Determine the (x, y) coordinate at the center of the cell enclosing the given text.  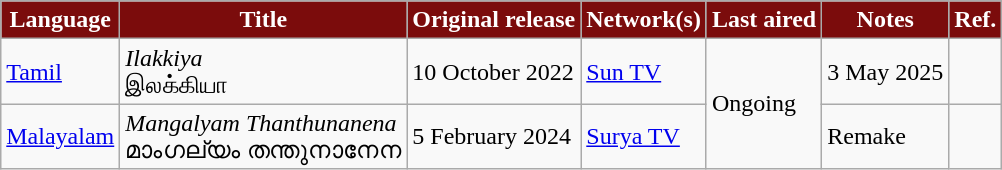
Tamil (60, 72)
10 October 2022 (494, 72)
Malayalam (60, 136)
Title (264, 20)
5 February 2024 (494, 136)
3 May 2025 (886, 72)
Last aired (764, 20)
Sun TV (644, 72)
Language (60, 20)
Ilakkiya இலக்கியா (264, 72)
Mangalyam Thanthunanena മാംഗല്യം തന്തുനാനേന (264, 136)
Ref. (976, 20)
Network(s) (644, 20)
Original release (494, 20)
Remake (886, 136)
Ongoing (764, 104)
Surya TV (644, 136)
Notes (886, 20)
